Pinpoint the cell where the given text exists, returning its (x, y) midpoint coordinate. 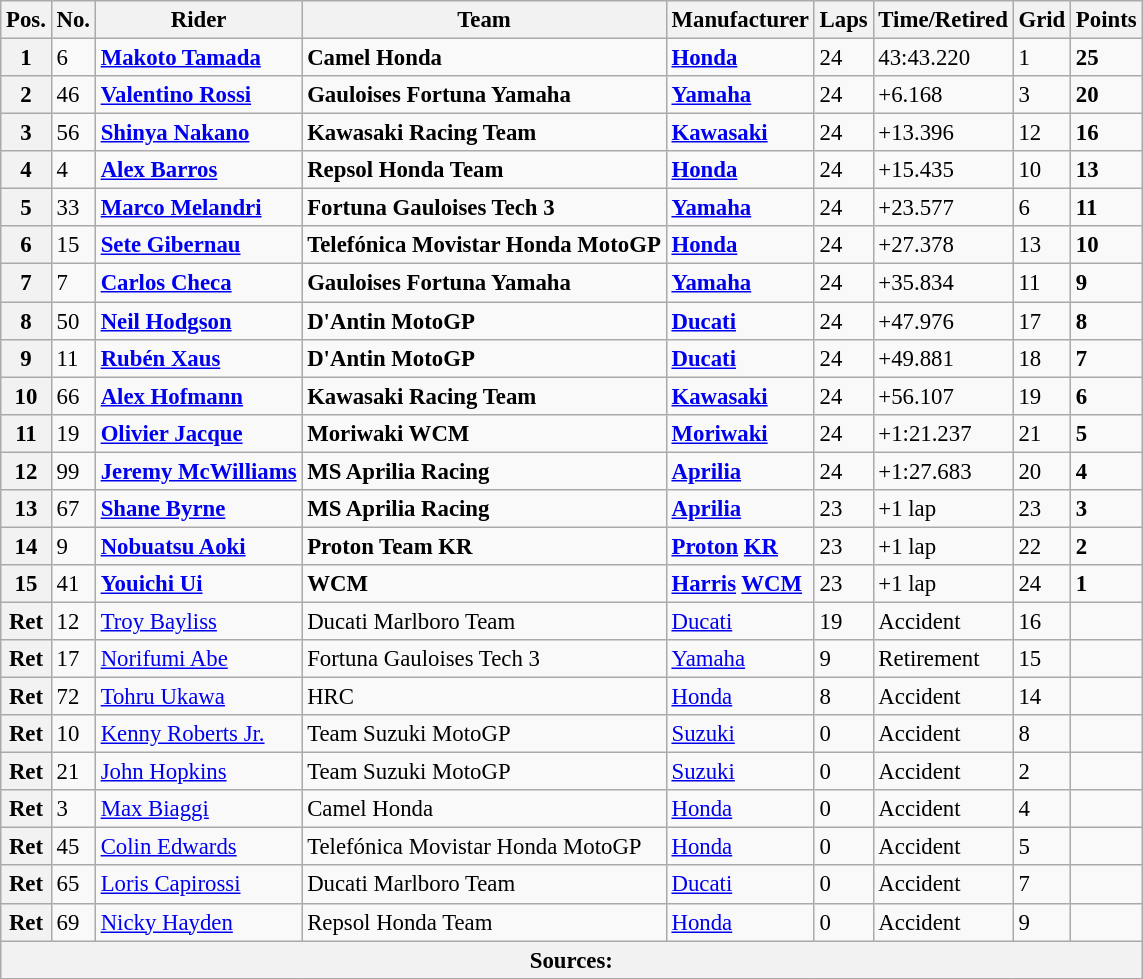
Youichi Ui (198, 584)
69 (73, 922)
Pos. (26, 20)
Tohru Ukawa (198, 697)
Nobuatsu Aoki (198, 546)
Rider (198, 20)
+13.396 (943, 133)
+15.435 (943, 170)
Troy Bayliss (198, 621)
Sources: (572, 960)
Makoto Tamada (198, 58)
33 (73, 208)
65 (73, 885)
66 (73, 396)
Time/Retired (943, 20)
Points (1106, 20)
Loris Capirossi (198, 885)
56 (73, 133)
72 (73, 697)
Shane Byrne (198, 509)
43:43.220 (943, 58)
+1:21.237 (943, 433)
45 (73, 847)
25 (1106, 58)
Moriwaki (740, 433)
Nicky Hayden (198, 922)
Norifumi Abe (198, 659)
+47.976 (943, 321)
+49.881 (943, 358)
50 (73, 321)
Grid (1042, 20)
Sete Gibernau (198, 245)
Colin Edwards (198, 847)
Team (484, 20)
Shinya Nakano (198, 133)
Olivier Jacque (198, 433)
Alex Barros (198, 170)
Rubén Xaus (198, 358)
John Hopkins (198, 772)
Proton Team KR (484, 546)
+56.107 (943, 396)
41 (73, 584)
HRC (484, 697)
+1:27.683 (943, 471)
Manufacturer (740, 20)
Kenny Roberts Jr. (198, 734)
Carlos Checa (198, 283)
Harris WCM (740, 584)
Max Biaggi (198, 809)
67 (73, 509)
+27.378 (943, 245)
Retirement (943, 659)
+6.168 (943, 95)
99 (73, 471)
22 (1042, 546)
+35.834 (943, 283)
Jeremy McWilliams (198, 471)
Moriwaki WCM (484, 433)
Alex Hofmann (198, 396)
Marco Melandri (198, 208)
WCM (484, 584)
Proton KR (740, 546)
Neil Hodgson (198, 321)
18 (1042, 358)
Valentino Rossi (198, 95)
Laps (844, 20)
46 (73, 95)
+23.577 (943, 208)
No. (73, 20)
